Scan for the cell matching the given text and deliver its [X, Y] coordinate at center. 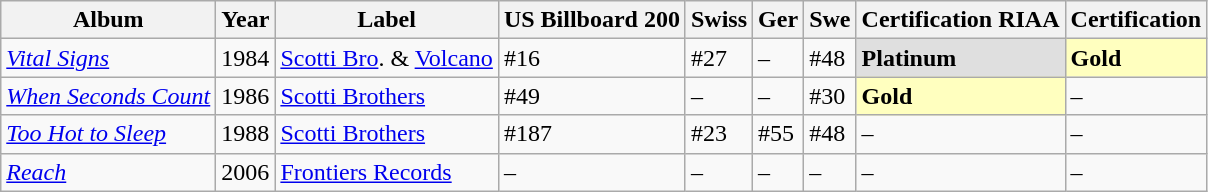
Year [246, 20]
Certification RIAA [960, 20]
Platinum [960, 58]
1986 [246, 96]
#23 [718, 134]
#27 [718, 58]
Vital Signs [108, 58]
Swiss [718, 20]
1988 [246, 134]
Swe [830, 20]
Certification [1136, 20]
When Seconds Count [108, 96]
2006 [246, 172]
#49 [592, 96]
#16 [592, 58]
#30 [830, 96]
Frontiers Records [387, 172]
US Billboard 200 [592, 20]
Ger [778, 20]
#187 [592, 134]
Album [108, 20]
Scotti Bro. & Volcano [387, 58]
Too Hot to Sleep [108, 134]
Reach [108, 172]
#55 [778, 134]
1984 [246, 58]
Label [387, 20]
